Return [x, y] of the center of cell containing provided text 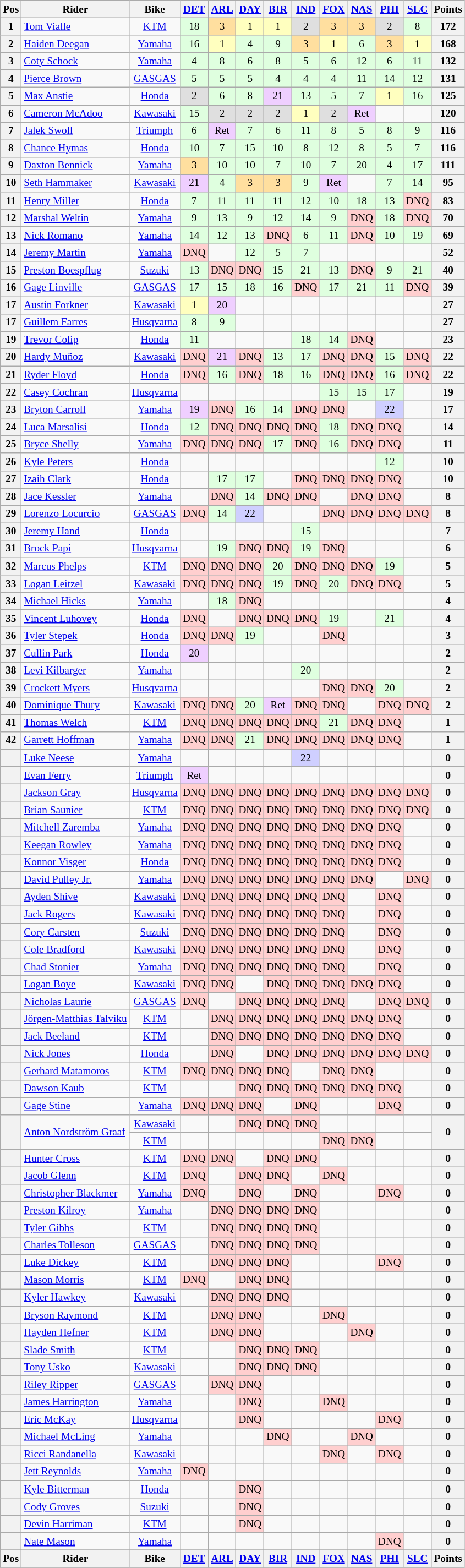
Jacob Glenn [75, 1176]
James Harrington [75, 1402]
Jeremy Martin [75, 253]
42 [11, 740]
Marcus Phelps [75, 566]
Eric McKay [75, 1419]
35 [11, 619]
Konnor Visger [75, 862]
Haiden Deegan [75, 44]
Preston Boespflug [75, 270]
38 [11, 671]
Preston Kilroy [75, 1211]
Guillem Farres [75, 323]
Cullin Park [75, 653]
37 [11, 653]
Christopher Blackmer [75, 1193]
Coty Schock [75, 61]
Trevor Colip [75, 340]
Brock Papi [75, 549]
Jett Reynolds [75, 1472]
41 [11, 723]
Logan Boye [75, 984]
Cameron McAdoo [75, 113]
Casey Cochran [75, 392]
Keegan Rowley [75, 845]
Thomas Welch [75, 723]
Austin Forkner [75, 305]
Jackson Gray [75, 793]
Tyler Stepek [75, 636]
Gage Linville [75, 288]
Tom Vialle [75, 26]
172 [448, 26]
Michael Hicks [75, 601]
Michael McLing [75, 1437]
111 [448, 166]
120 [448, 113]
Jalek Swoll [75, 131]
Anton Nordström Graaf [75, 1133]
Hayden Hefner [75, 1332]
Vincent Luhovey [75, 619]
70 [448, 218]
25 [11, 445]
131 [448, 79]
Luke Neese [75, 758]
Gerhard Matamoros [75, 1072]
Lorenzo Locurcio [75, 514]
Daxton Bennick [75, 166]
Logan Leitzel [75, 584]
83 [448, 201]
Jack Beeland [75, 1036]
26 [11, 462]
Devin Harriman [75, 1524]
Bryson Raymond [75, 1315]
Brian Saunier [75, 810]
Kyler Hawkey [75, 1298]
32 [11, 566]
Garrett Hoffman [75, 740]
33 [11, 584]
Marshal Weltin [75, 218]
Kyle Peters [75, 462]
Crockett Myers [75, 689]
168 [448, 44]
95 [448, 183]
Hunter Cross [75, 1159]
34 [11, 601]
Ryder Floyd [75, 375]
Nate Mason [75, 1542]
52 [448, 253]
Bryce Shelly [75, 445]
Chance Hymas [75, 149]
Kyle Bitterman [75, 1489]
Slade Smith [75, 1350]
Nicholas Laurie [75, 1002]
Jack Rogers [75, 915]
24 [11, 427]
Chad Stonier [75, 967]
Luke Dickey [75, 1263]
Nick Romano [75, 236]
Levi Kilbarger [75, 671]
Ayden Shive [75, 897]
Luca Marsalisi [75, 427]
Cory Carsten [75, 932]
Riley Ripper [75, 1385]
Jeremy Hand [75, 532]
31 [11, 549]
28 [11, 496]
Seth Hammaker [75, 183]
36 [11, 636]
132 [448, 61]
Ricci Randanella [75, 1455]
30 [11, 532]
Max Anstie [75, 96]
Mason Morris [75, 1280]
David Pulley Jr. [75, 880]
Izaih Clark [75, 479]
Henry Miller [75, 201]
Gage Stine [75, 1106]
Cole Bradford [75, 949]
Hardy Muñoz [75, 357]
Bryton Carroll [75, 409]
Charles Tolleson [75, 1245]
69 [448, 236]
Jörgen-Matthias Talviku [75, 1019]
Mitchell Zaremba [75, 828]
Cody Groves [75, 1507]
Evan Ferry [75, 775]
Nick Jones [75, 1054]
Pierce Brown [75, 79]
Jace Kessler [75, 496]
Tyler Gibbs [75, 1228]
29 [11, 514]
125 [448, 96]
Dawson Kaub [75, 1089]
Tony Usko [75, 1368]
Dominique Thury [75, 706]
